Determine the (X, Y) coordinate at the center of the cell enclosing the given text.  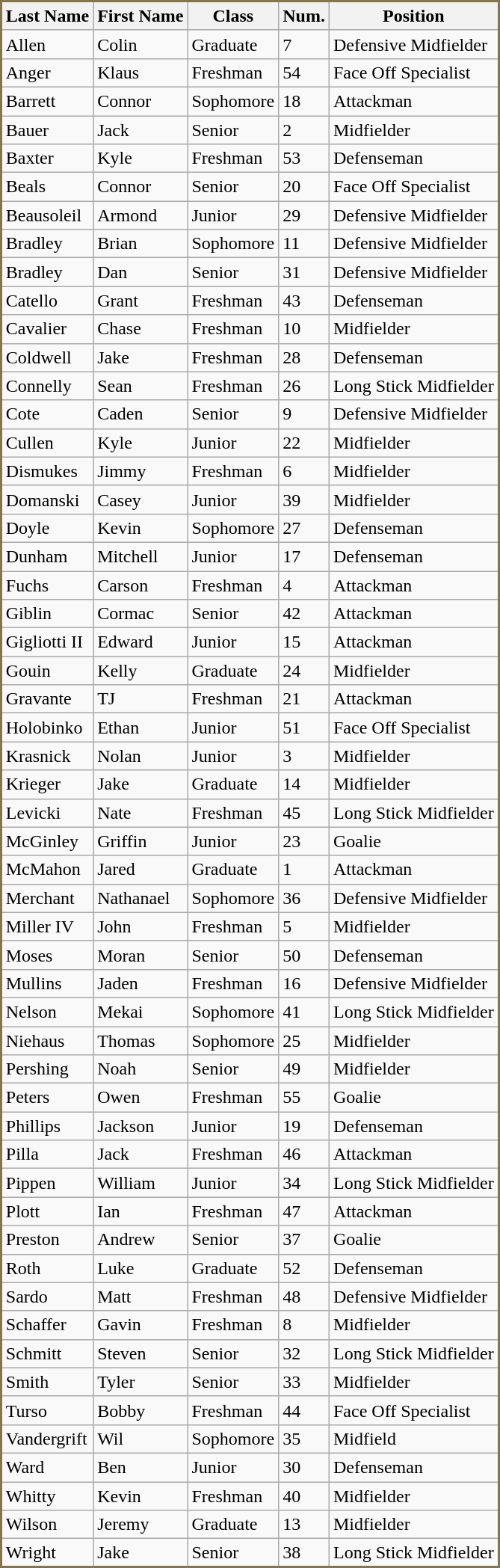
Sean (141, 386)
Jackson (141, 1126)
17 (304, 556)
Holobinko (48, 728)
Phillips (48, 1126)
Bauer (48, 129)
Beals (48, 187)
Whitty (48, 1496)
Ben (141, 1467)
32 (304, 1353)
Nate (141, 813)
Barrett (48, 101)
51 (304, 728)
Gravante (48, 699)
Carson (141, 585)
Plott (48, 1211)
26 (304, 386)
33 (304, 1382)
Noah (141, 1069)
Gigliotti II (48, 642)
Cote (48, 414)
Jimmy (141, 471)
Owen (141, 1098)
Anger (48, 73)
45 (304, 813)
Mitchell (141, 556)
Merchant (48, 898)
3 (304, 756)
28 (304, 357)
John (141, 926)
30 (304, 1467)
Tyler (141, 1382)
Mullins (48, 983)
Wil (141, 1439)
48 (304, 1297)
Wright (48, 1553)
6 (304, 471)
Class (233, 16)
Gavin (141, 1325)
Preston (48, 1240)
Coldwell (48, 357)
Moses (48, 955)
Beausoleil (48, 215)
Steven (141, 1353)
Peters (48, 1098)
Luke (141, 1268)
Connelly (48, 386)
Nelson (48, 1012)
Turso (48, 1410)
Brian (141, 244)
Ethan (141, 728)
Sardo (48, 1297)
Gouin (48, 671)
Casey (141, 499)
Caden (141, 414)
20 (304, 187)
Dan (141, 272)
Krasnick (48, 756)
Edward (141, 642)
2 (304, 129)
Cavalier (48, 329)
Num. (304, 16)
Domanski (48, 499)
Grant (141, 301)
21 (304, 699)
54 (304, 73)
15 (304, 642)
16 (304, 983)
William (141, 1183)
29 (304, 215)
Smith (48, 1382)
TJ (141, 699)
Position (413, 16)
Moran (141, 955)
55 (304, 1098)
Wilson (48, 1525)
Pilla (48, 1155)
Schmitt (48, 1353)
40 (304, 1496)
27 (304, 528)
35 (304, 1439)
Colin (141, 44)
22 (304, 443)
Last Name (48, 16)
46 (304, 1155)
37 (304, 1240)
Jaden (141, 983)
31 (304, 272)
Nathanael (141, 898)
Miller IV (48, 926)
Giblin (48, 614)
Pershing (48, 1069)
Cormac (141, 614)
Schaffer (48, 1325)
24 (304, 671)
Doyle (48, 528)
44 (304, 1410)
Ward (48, 1467)
Ian (141, 1211)
Armond (141, 215)
8 (304, 1325)
Jared (141, 870)
25 (304, 1040)
Kelly (141, 671)
Vandergrift (48, 1439)
43 (304, 301)
McMahon (48, 870)
13 (304, 1525)
19 (304, 1126)
9 (304, 414)
18 (304, 101)
Fuchs (48, 585)
Jeremy (141, 1525)
39 (304, 499)
Griffin (141, 841)
Roth (48, 1268)
53 (304, 159)
Chase (141, 329)
36 (304, 898)
Matt (141, 1297)
7 (304, 44)
49 (304, 1069)
Mekai (141, 1012)
Baxter (48, 159)
Levicki (48, 813)
First Name (141, 16)
42 (304, 614)
41 (304, 1012)
McGinley (48, 841)
38 (304, 1553)
4 (304, 585)
52 (304, 1268)
Midfield (413, 1439)
Cullen (48, 443)
Krieger (48, 784)
Andrew (141, 1240)
1 (304, 870)
Pippen (48, 1183)
Catello (48, 301)
47 (304, 1211)
Klaus (141, 73)
5 (304, 926)
23 (304, 841)
11 (304, 244)
34 (304, 1183)
Dunham (48, 556)
Allen (48, 44)
50 (304, 955)
Bobby (141, 1410)
Nolan (141, 756)
Dismukes (48, 471)
Niehaus (48, 1040)
Thomas (141, 1040)
10 (304, 329)
14 (304, 784)
